Provide the [x, y] coordinate of the cell's center where the given text is located.  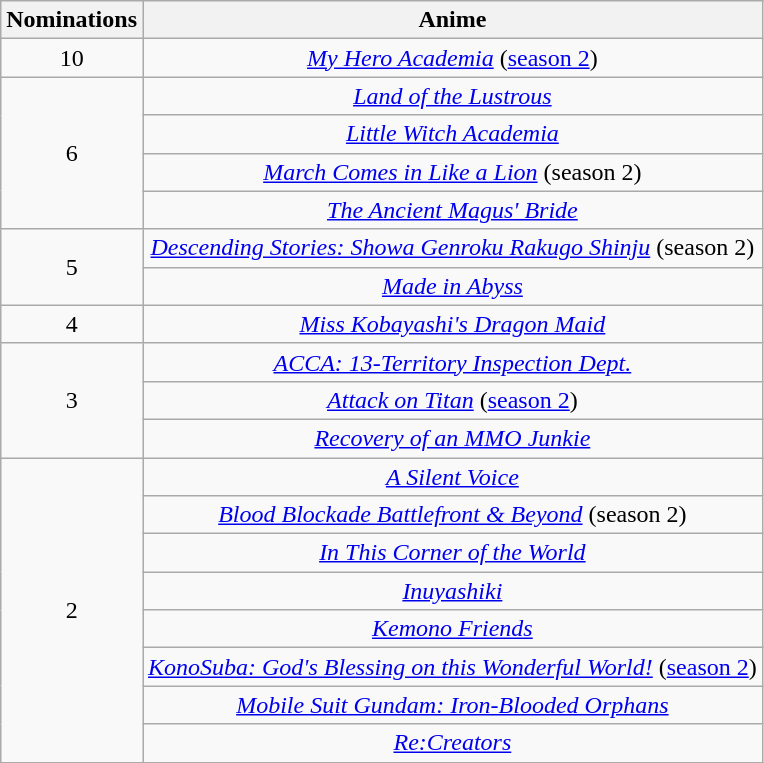
Little Witch Academia [452, 134]
3 [72, 400]
Descending Stories: Showa Genroku Rakugo Shinju (season 2) [452, 248]
Blood Blockade Battlefront & Beyond (season 2) [452, 515]
Kemono Friends [452, 629]
Mobile Suit Gundam: Iron-Blooded Orphans [452, 705]
In This Corner of the World [452, 553]
Nominations [72, 20]
Land of the Lustrous [452, 96]
Inuyashiki [452, 591]
Recovery of an MMO Junkie [452, 438]
ACCA: 13-Territory Inspection Dept. [452, 362]
Made in Abyss [452, 286]
Anime [452, 20]
A Silent Voice [452, 477]
Re:Creators [452, 743]
6 [72, 153]
KonoSuba: God's Blessing on this Wonderful World! (season 2) [452, 667]
March Comes in Like a Lion (season 2) [452, 172]
My Hero Academia (season 2) [452, 58]
Attack on Titan (season 2) [452, 400]
Miss Kobayashi's Dragon Maid [452, 324]
The Ancient Magus' Bride [452, 210]
2 [72, 610]
4 [72, 324]
10 [72, 58]
5 [72, 267]
